Capture the cell that displays the provided text and extract its (X, Y) central coordinate. 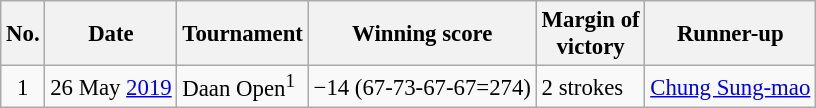
Date (111, 34)
26 May 2019 (111, 87)
No. (23, 34)
Winning score (422, 34)
1 (23, 87)
Daan Open1 (242, 87)
Margin ofvictory (590, 34)
Tournament (242, 34)
2 strokes (590, 87)
−14 (67-73-67-67=274) (422, 87)
Chung Sung-mao (730, 87)
Runner-up (730, 34)
